For the text-containing cell, return its midpoint in (X, Y) coordinate format. 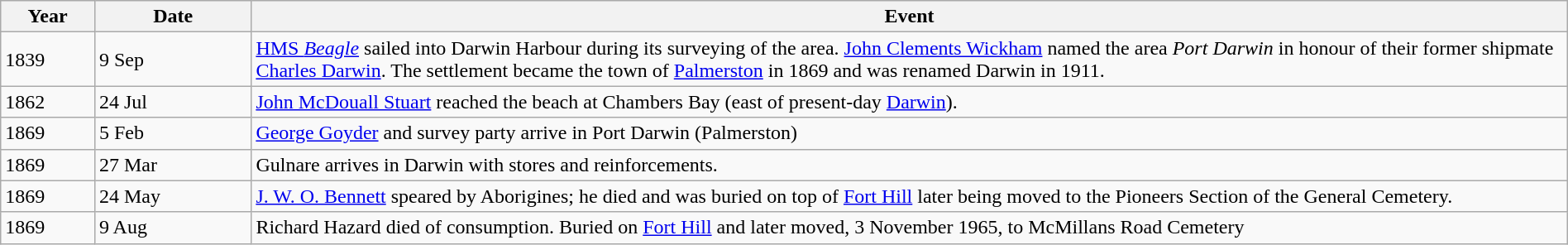
Gulnare arrives in Darwin with stores and reinforcements. (910, 165)
9 Sep (172, 60)
9 Aug (172, 228)
1862 (48, 102)
Year (48, 17)
24 Jul (172, 102)
Date (172, 17)
24 May (172, 196)
J. W. O. Bennett speared by Aborigines; he died and was buried on top of Fort Hill later being moved to the Pioneers Section of the General Cemetery. (910, 196)
27 Mar (172, 165)
George Goyder and survey party arrive in Port Darwin (Palmerston) (910, 133)
1839 (48, 60)
5 Feb (172, 133)
Richard Hazard died of consumption. Buried on Fort Hill and later moved, 3 November 1965, to McMillans Road Cemetery (910, 228)
Event (910, 17)
John McDouall Stuart reached the beach at Chambers Bay (east of present-day Darwin). (910, 102)
